For the text-containing cell, return its midpoint in [X, Y] coordinate format. 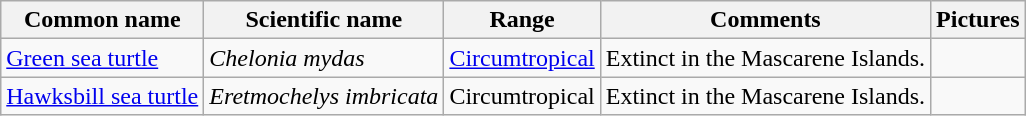
Comments [765, 20]
Chelonia mydas [324, 58]
Eretmochelys imbricata [324, 96]
Common name [102, 20]
Hawksbill sea turtle [102, 96]
Range [522, 20]
Scientific name [324, 20]
Green sea turtle [102, 58]
Pictures [978, 20]
